From the cell containing the given text, extract its center point as [X, Y] coordinate. 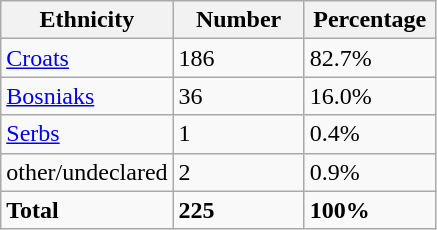
0.4% [370, 134]
other/undeclared [87, 172]
16.0% [370, 96]
36 [238, 96]
Serbs [87, 134]
225 [238, 210]
1 [238, 134]
0.9% [370, 172]
100% [370, 210]
186 [238, 58]
Croats [87, 58]
Number [238, 20]
2 [238, 172]
Bosniaks [87, 96]
Total [87, 210]
Percentage [370, 20]
82.7% [370, 58]
Ethnicity [87, 20]
